Provide the [x, y] coordinate of the cell's center where the given text is located.  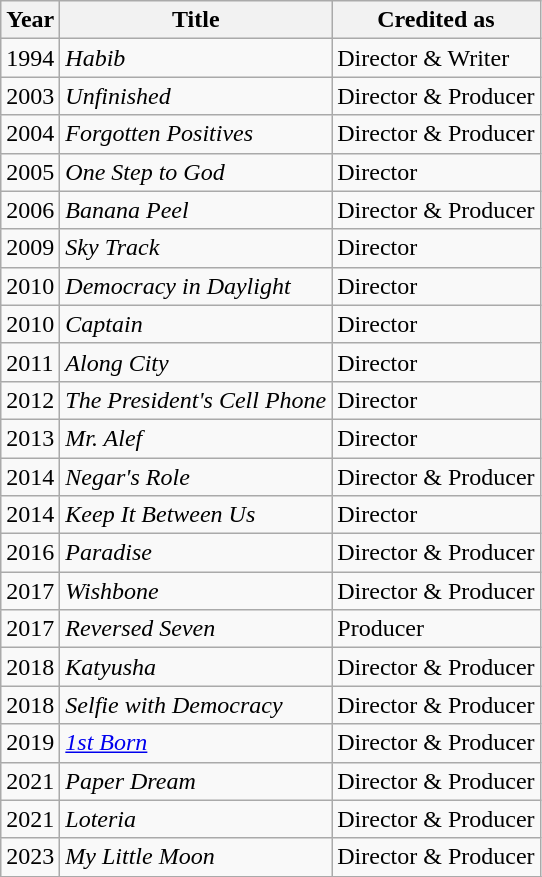
Keep It Between Us [196, 515]
2005 [30, 172]
Paper Dream [196, 781]
2004 [30, 134]
Katyusha [196, 667]
Along City [196, 362]
Paradise [196, 553]
Mr. Alef [196, 438]
Negar's Role [196, 477]
2011 [30, 362]
Wishbone [196, 591]
2013 [30, 438]
2023 [30, 857]
Selfie with Democracy [196, 705]
2016 [30, 553]
Democracy in Daylight [196, 286]
Loteria [196, 819]
2019 [30, 743]
Unfinished [196, 96]
Title [196, 20]
2009 [30, 248]
Banana Peel [196, 210]
Director & Writer [436, 58]
1994 [30, 58]
2003 [30, 96]
2012 [30, 400]
Reversed Seven [196, 629]
Captain [196, 324]
Year [30, 20]
2006 [30, 210]
Credited as [436, 20]
The President's Cell Phone [196, 400]
One Step to God [196, 172]
Habib [196, 58]
My Little Moon [196, 857]
Forgotten Positives [196, 134]
1st Born [196, 743]
Producer [436, 629]
Sky Track [196, 248]
